Output the [X, Y] coordinate of the center of the cell containing the given text.  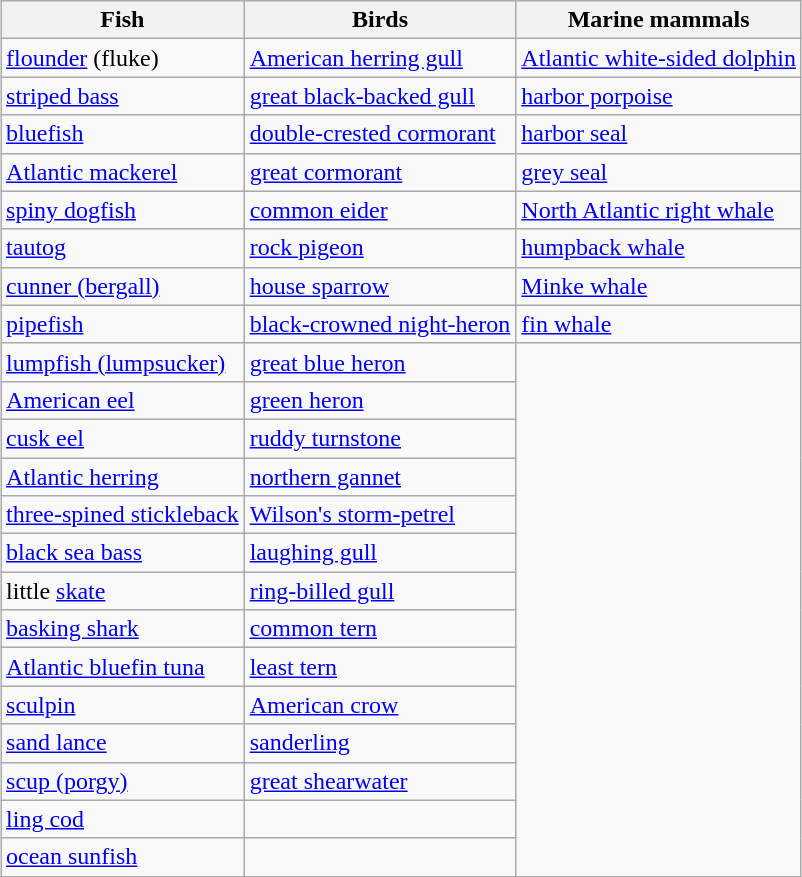
great shearwater [380, 781]
sanderling [380, 743]
Marine mammals [659, 20]
Atlantic herring [123, 477]
Atlantic mackerel [123, 172]
flounder (fluke) [123, 58]
lumpfish (lumpsucker) [123, 362]
double-crested cormorant [380, 134]
sand lance [123, 743]
sculpin [123, 705]
great black-backed gull [380, 96]
scup (porgy) [123, 781]
rock pigeon [380, 248]
cusk eel [123, 438]
cunner (bergall) [123, 286]
house sparrow [380, 286]
basking shark [123, 629]
ocean sunfish [123, 857]
great cormorant [380, 172]
tautog [123, 248]
American herring gull [380, 58]
harbor porpoise [659, 96]
common tern [380, 629]
black-crowned night-heron [380, 324]
Atlantic bluefin tuna [123, 667]
three-spined stickleback [123, 515]
spiny dogfish [123, 210]
Minke whale [659, 286]
Fish [123, 20]
American crow [380, 705]
common eider [380, 210]
ling cod [123, 819]
Wilson's storm-petrel [380, 515]
northern gannet [380, 477]
great blue heron [380, 362]
humpback whale [659, 248]
North Atlantic right whale [659, 210]
black sea bass [123, 553]
harbor seal [659, 134]
green heron [380, 400]
American eel [123, 400]
ring-billed gull [380, 591]
striped bass [123, 96]
least tern [380, 667]
Birds [380, 20]
bluefish [123, 134]
little skate [123, 591]
pipefish [123, 324]
fin whale [659, 324]
Atlantic white-sided dolphin [659, 58]
grey seal [659, 172]
ruddy turnstone [380, 438]
laughing gull [380, 553]
